From the cell containing the given text, extract its center point as (X, Y) coordinate. 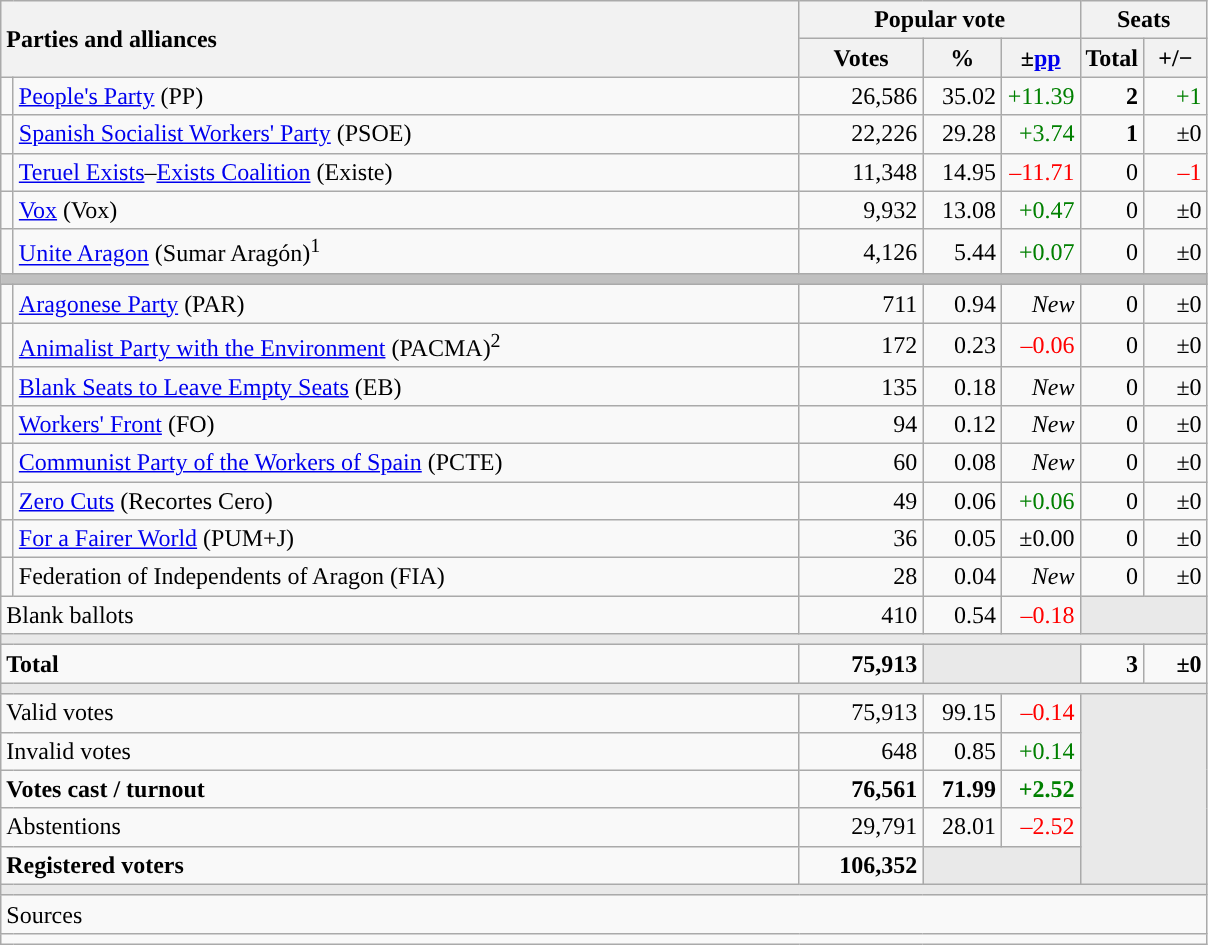
Spanish Socialist Workers' Party (PSOE) (406, 134)
–1 (1176, 172)
Seats (1144, 20)
14.95 (962, 172)
+2.52 (1040, 789)
Unite Aragon (Sumar Aragón)1 (406, 252)
–0.14 (1040, 713)
+0.14 (1040, 751)
0.12 (962, 424)
Valid votes (400, 713)
+/− (1176, 58)
4,126 (861, 252)
Aragonese Party (PAR) (406, 304)
Animalist Party with the Environment (PACMA)2 (406, 346)
Popular vote (940, 20)
For a Fairer World (PUM+J) (406, 539)
106,352 (861, 865)
28 (861, 577)
71.99 (962, 789)
Vox (Vox) (406, 210)
9,932 (861, 210)
5.44 (962, 252)
–2.52 (1040, 827)
94 (861, 424)
Votes cast / turnout (400, 789)
76,561 (861, 789)
Invalid votes (400, 751)
648 (861, 751)
+0.06 (1040, 501)
Parties and alliances (400, 39)
3 (1112, 664)
711 (861, 304)
±0.00 (1040, 539)
1 (1112, 134)
Sources (604, 914)
2 (1112, 96)
26,586 (861, 96)
+0.07 (1040, 252)
172 (861, 346)
0.18 (962, 386)
0.08 (962, 462)
+11.39 (1040, 96)
–11.71 (1040, 172)
Teruel Exists–Exists Coalition (Existe) (406, 172)
Registered voters (400, 865)
+0.47 (1040, 210)
29.28 (962, 134)
0.94 (962, 304)
0.05 (962, 539)
60 (861, 462)
–0.06 (1040, 346)
Communist Party of the Workers of Spain (PCTE) (406, 462)
% (962, 58)
0.54 (962, 615)
–0.18 (1040, 615)
Votes (861, 58)
28.01 (962, 827)
Blank Seats to Leave Empty Seats (EB) (406, 386)
Blank ballots (400, 615)
+3.74 (1040, 134)
135 (861, 386)
Zero Cuts (Recortes Cero) (406, 501)
410 (861, 615)
People's Party (PP) (406, 96)
49 (861, 501)
Abstentions (400, 827)
22,226 (861, 134)
Federation of Independents of Aragon (FIA) (406, 577)
+1 (1176, 96)
0.85 (962, 751)
99.15 (962, 713)
29,791 (861, 827)
11,348 (861, 172)
0.06 (962, 501)
36 (861, 539)
0.23 (962, 346)
Workers' Front (FO) (406, 424)
35.02 (962, 96)
13.08 (962, 210)
±pp (1040, 58)
0.04 (962, 577)
